Find where the given text appears and provide that cell's center as (X, Y) coordinate. 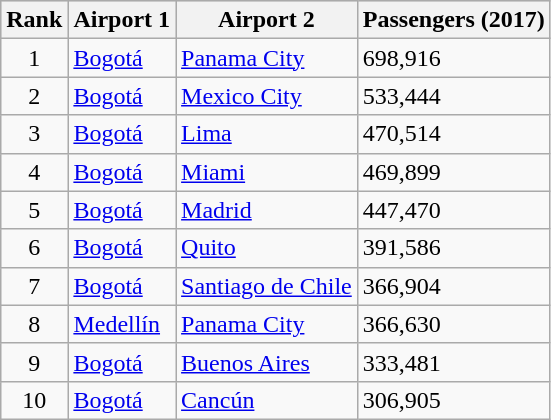
447,470 (454, 210)
1 (34, 58)
366,630 (454, 324)
7 (34, 286)
5 (34, 210)
Lima (267, 134)
3 (34, 134)
Rank (34, 20)
6 (34, 248)
Mexico City (267, 96)
Cancún (267, 400)
Santiago de Chile (267, 286)
2 (34, 96)
Miami (267, 172)
Quito (267, 248)
366,904 (454, 286)
Airport 2 (267, 20)
469,899 (454, 172)
10 (34, 400)
Medellín (122, 324)
306,905 (454, 400)
470,514 (454, 134)
Passengers (2017) (454, 20)
333,481 (454, 362)
8 (34, 324)
Madrid (267, 210)
391,586 (454, 248)
9 (34, 362)
533,444 (454, 96)
Buenos Aires (267, 362)
Airport 1 (122, 20)
698,916 (454, 58)
4 (34, 172)
